For the text-containing cell, return its midpoint in [x, y] coordinate format. 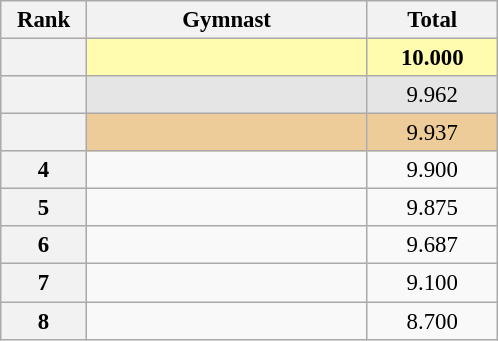
9.962 [432, 95]
Rank [44, 20]
10.000 [432, 58]
9.100 [432, 283]
9.900 [432, 170]
9.687 [432, 245]
7 [44, 283]
Gymnast [226, 20]
8.700 [432, 321]
5 [44, 208]
6 [44, 245]
9.937 [432, 133]
8 [44, 321]
Total [432, 20]
4 [44, 170]
9.875 [432, 208]
